Return the (x, y) coordinate for the center point of the cell that contains the specified text.  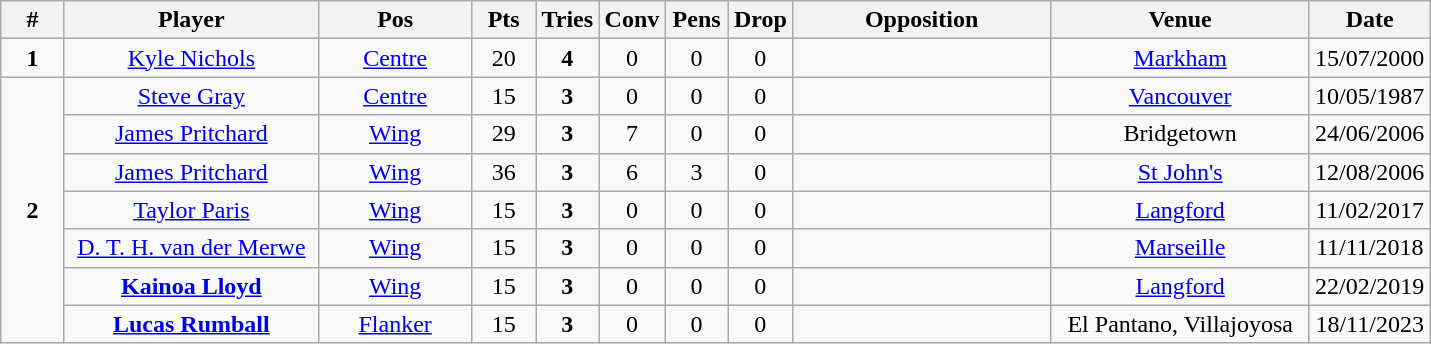
Pts (504, 20)
St John's (1180, 172)
Markham (1180, 58)
Drop (760, 20)
Marseille (1180, 248)
Bridgetown (1180, 134)
Conv (632, 20)
20 (504, 58)
22/02/2019 (1369, 286)
12/08/2006 (1369, 172)
11/11/2018 (1369, 248)
Venue (1180, 20)
2 (33, 210)
Taylor Paris (191, 210)
Pens (697, 20)
29 (504, 134)
Opposition (922, 20)
4 (568, 58)
6 (632, 172)
15/07/2000 (1369, 58)
El Pantano, Villajoyosa (1180, 324)
10/05/1987 (1369, 96)
Lucas Rumball (191, 324)
1 (33, 58)
Steve Gray (191, 96)
Flanker (395, 324)
Date (1369, 20)
Kainoa Lloyd (191, 286)
7 (632, 134)
Pos (395, 20)
11/02/2017 (1369, 210)
18/11/2023 (1369, 324)
36 (504, 172)
24/06/2006 (1369, 134)
D. T. H. van der Merwe (191, 248)
Vancouver (1180, 96)
Kyle Nichols (191, 58)
Player (191, 20)
# (33, 20)
Tries (568, 20)
